Determine the [x, y] coordinate at the center of the cell enclosing the given text.  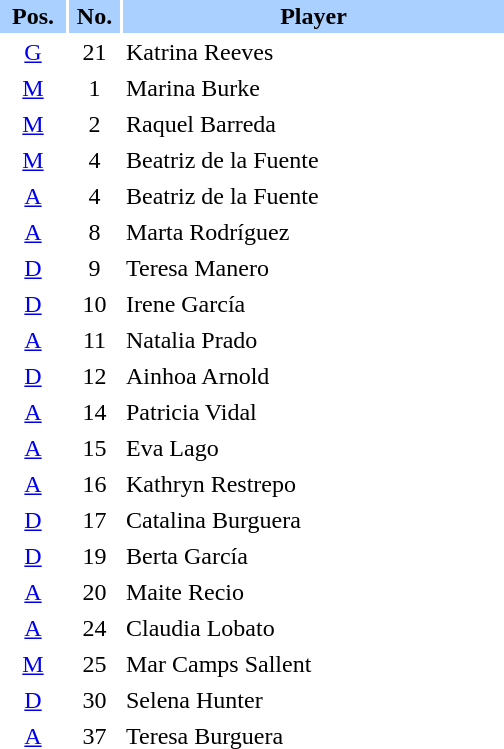
No. [94, 16]
11 [94, 340]
Marta Rodríguez [314, 232]
20 [94, 592]
Katrina Reeves [314, 52]
G [33, 52]
17 [94, 520]
1 [94, 88]
30 [94, 700]
25 [94, 664]
Catalina Burguera [314, 520]
Ainhoa Arnold [314, 376]
21 [94, 52]
Pos. [33, 16]
Claudia Lobato [314, 628]
14 [94, 412]
8 [94, 232]
12 [94, 376]
Natalia Prado [314, 340]
2 [94, 124]
Mar Camps Sallent [314, 664]
Teresa Manero [314, 268]
16 [94, 484]
10 [94, 304]
Player [314, 16]
Irene García [314, 304]
Berta García [314, 556]
Selena Hunter [314, 700]
15 [94, 448]
Kathryn Restrepo [314, 484]
Maite Recio [314, 592]
Marina Burke [314, 88]
Raquel Barreda [314, 124]
Patricia Vidal [314, 412]
24 [94, 628]
19 [94, 556]
9 [94, 268]
Eva Lago [314, 448]
